Determine the (X, Y) coordinate at the center of the cell enclosing the given text.  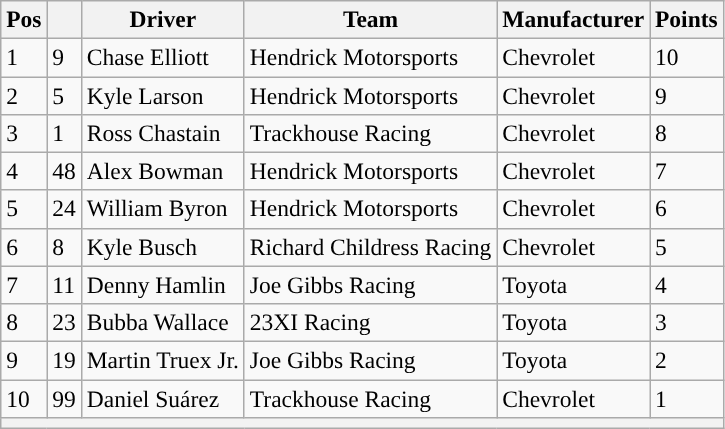
Manufacturer (574, 19)
Driver (162, 19)
Daniel Suárez (162, 398)
11 (64, 285)
Martin Truex Jr. (162, 360)
23 (64, 322)
Ross Chastain (162, 133)
Chase Elliott (162, 57)
99 (64, 398)
William Byron (162, 209)
48 (64, 171)
24 (64, 209)
23XI Racing (370, 322)
Pos (24, 19)
Kyle Larson (162, 95)
Denny Hamlin (162, 285)
Alex Bowman (162, 171)
Richard Childress Racing (370, 247)
Kyle Busch (162, 247)
19 (64, 360)
Team (370, 19)
Points (687, 19)
Bubba Wallace (162, 322)
